Pinpoint the cell where the given text exists, returning its [x, y] midpoint coordinate. 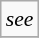
see [20, 19]
